For the text-containing cell, return its midpoint in (X, Y) coordinate format. 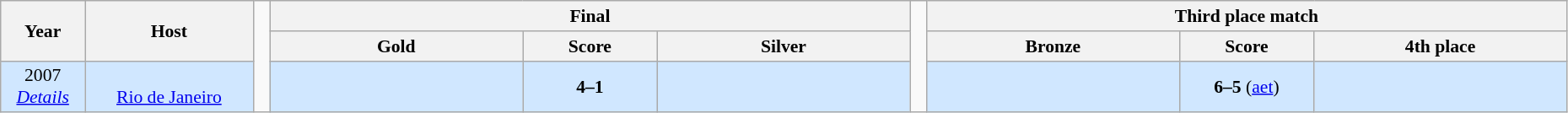
4th place (1441, 46)
Third place match (1247, 16)
4–1 (590, 86)
Silver (783, 46)
Gold (396, 46)
Host (170, 30)
2007Details (43, 86)
Bronze (1053, 46)
Year (43, 30)
Final (590, 16)
Rio de Janeiro (170, 86)
6–5 (aet) (1247, 86)
